Determine the [X, Y] coordinate at the center of the cell enclosing the given text.  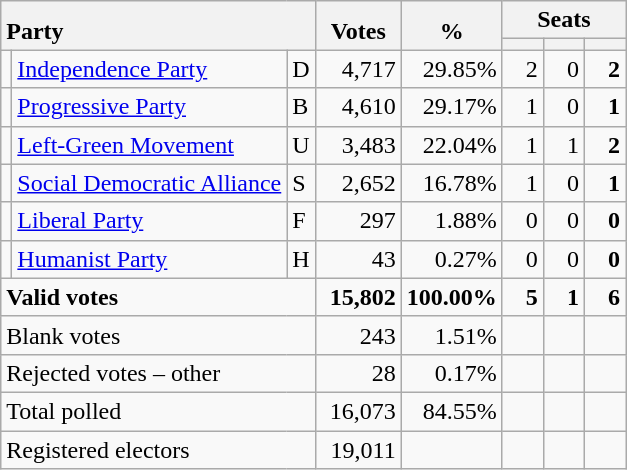
15,802 [358, 297]
4,610 [358, 107]
22.04% [452, 145]
1.51% [452, 335]
B [301, 107]
0.27% [452, 259]
H [301, 259]
U [301, 145]
6 [604, 297]
29.85% [452, 69]
16.78% [452, 183]
F [301, 221]
1.88% [452, 221]
Rejected votes – other [158, 373]
43 [358, 259]
29.17% [452, 107]
Social Democratic Alliance [150, 183]
84.55% [452, 411]
Valid votes [158, 297]
% [452, 26]
4,717 [358, 69]
28 [358, 373]
19,011 [358, 449]
Total polled [158, 411]
2,652 [358, 183]
Left-Green Movement [150, 145]
Blank votes [158, 335]
0.17% [452, 373]
16,073 [358, 411]
Progressive Party [150, 107]
Registered electors [158, 449]
Independence Party [150, 69]
297 [358, 221]
5 [522, 297]
100.00% [452, 297]
Seats [564, 20]
Liberal Party [150, 221]
S [301, 183]
243 [358, 335]
Party [158, 26]
3,483 [358, 145]
Humanist Party [150, 259]
Votes [358, 26]
D [301, 69]
